Output the (x, y) coordinate of the center of the cell containing the given text.  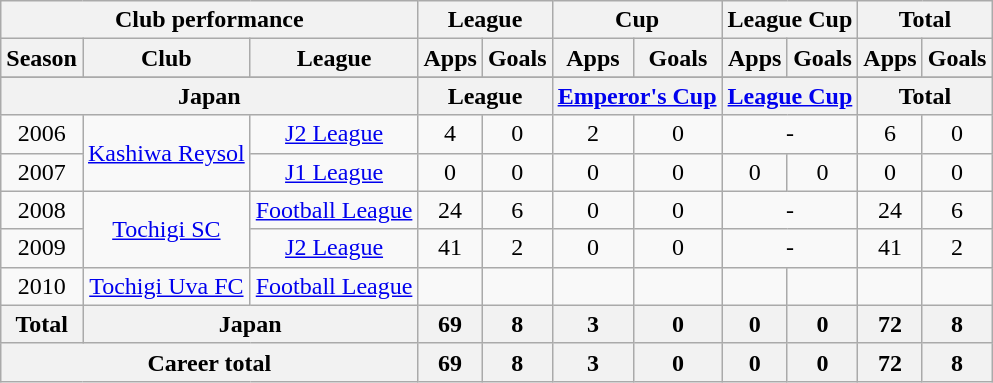
Club performance (210, 20)
Tochigi SC (166, 229)
2006 (42, 134)
Club (166, 58)
2010 (42, 286)
Cup (637, 20)
Tochigi Uva FC (166, 286)
J1 League (334, 172)
2008 (42, 210)
Season (42, 58)
4 (450, 134)
Kashiwa Reysol (166, 153)
2007 (42, 172)
Emperor's Cup (637, 96)
Career total (210, 362)
2009 (42, 248)
